Capture the cell that displays the provided text and extract its (X, Y) central coordinate. 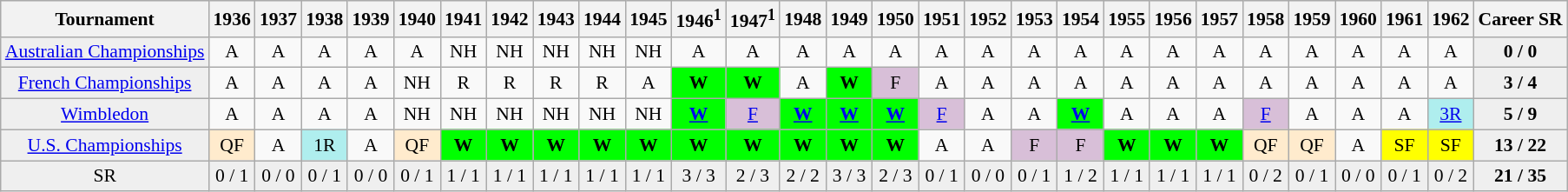
19471 (753, 19)
1936 (233, 19)
1951 (941, 19)
2 / 2 (802, 176)
1959 (1311, 19)
1962 (1450, 19)
1955 (1127, 19)
French Championships (105, 83)
1954 (1080, 19)
Career SR (1521, 19)
1956 (1172, 19)
1949 (849, 19)
Tournament (105, 19)
1941 (464, 19)
1958 (1266, 19)
1940 (417, 19)
1937 (278, 19)
1 / 2 (1080, 176)
1939 (370, 19)
1960 (1358, 19)
1938 (325, 19)
1961 (1405, 19)
1945 (648, 19)
1950 (896, 19)
3 / 4 (1521, 83)
1943 (556, 19)
SR (105, 176)
Australian Championships (105, 52)
13 / 22 (1521, 145)
19461 (698, 19)
Wimbledon (105, 115)
1957 (1219, 19)
21 / 35 (1521, 176)
U.S. Championships (105, 145)
3R (1450, 115)
1944 (603, 19)
1948 (802, 19)
1R (325, 145)
1942 (509, 19)
5 / 9 (1521, 115)
1953 (1035, 19)
1952 (988, 19)
